Capture the cell that displays the provided text and extract its (x, y) central coordinate. 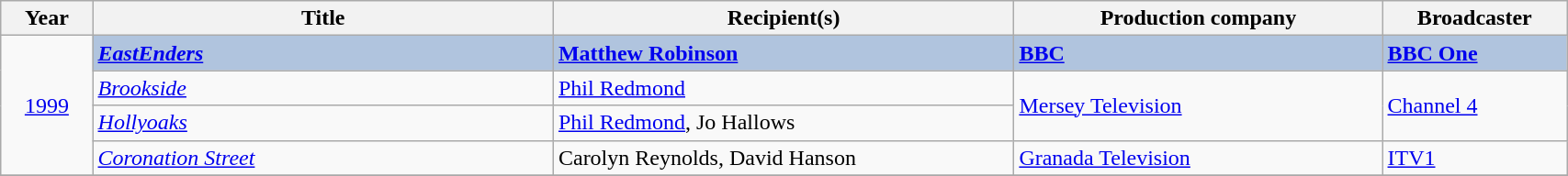
Mersey Television (1198, 105)
Recipient(s) (783, 18)
Year (47, 18)
Matthew Robinson (783, 53)
Phil Redmond, Jo Hallows (783, 123)
BBC One (1475, 53)
1999 (47, 105)
Production company (1198, 18)
EastEnders (323, 53)
Brookside (323, 88)
Phil Redmond (783, 88)
ITV1 (1475, 158)
Carolyn Reynolds, David Hanson (783, 158)
BBC (1198, 53)
Channel 4 (1475, 105)
Hollyoaks (323, 123)
Title (323, 18)
Coronation Street (323, 158)
Broadcaster (1475, 18)
Granada Television (1198, 158)
